Pinpoint the cell where the given text exists, returning its [x, y] midpoint coordinate. 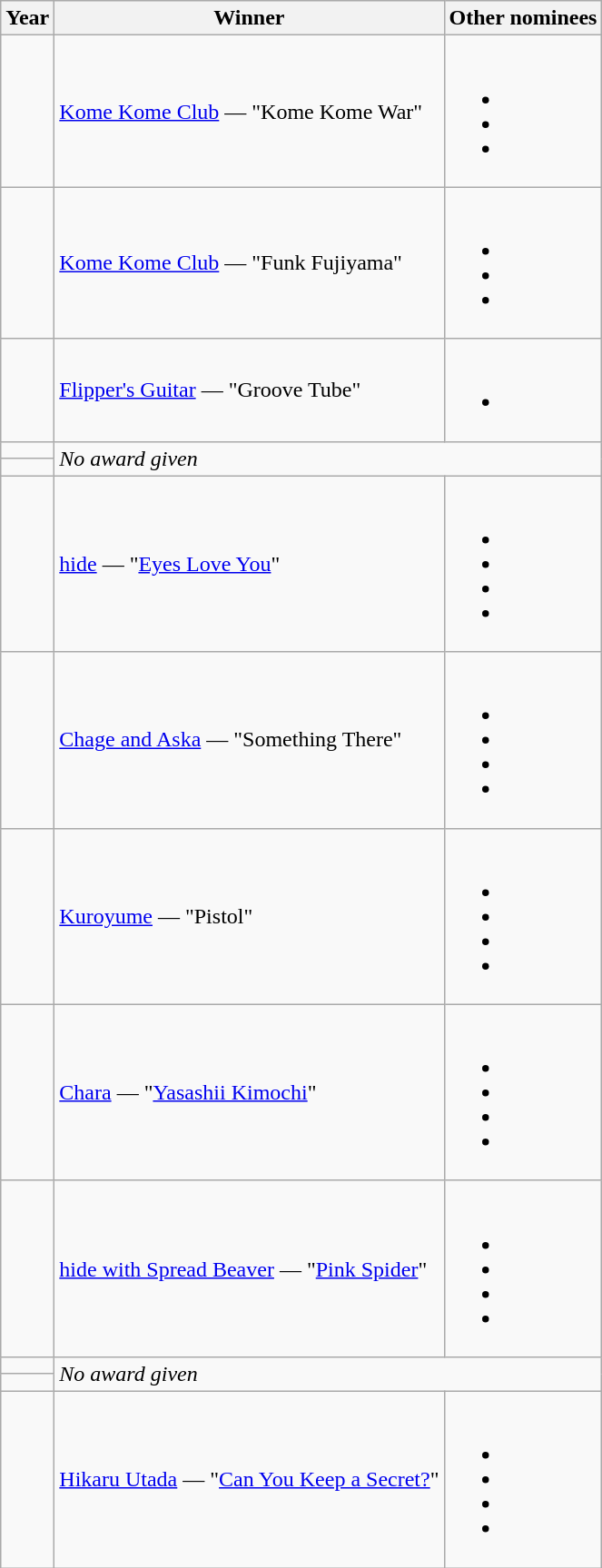
Kuroyume — "Pistol" [249, 916]
Other nominees [523, 18]
Year [27, 18]
Flipper's Guitar — "Groove Tube" [249, 390]
Winner [249, 18]
Chage and Aska — "Something There" [249, 740]
Hikaru Utada — "Can You Keep a Secret?" [249, 1479]
Chara — "Yasashii Kimochi" [249, 1092]
Kome Kome Club — "Kome Kome War" [249, 111]
hide — "Eyes Love You" [249, 564]
hide with Spread Beaver — "Pink Spider" [249, 1268]
Kome Kome Club — "Funk Fujiyama" [249, 263]
